Return (x, y) of the center of cell containing provided text 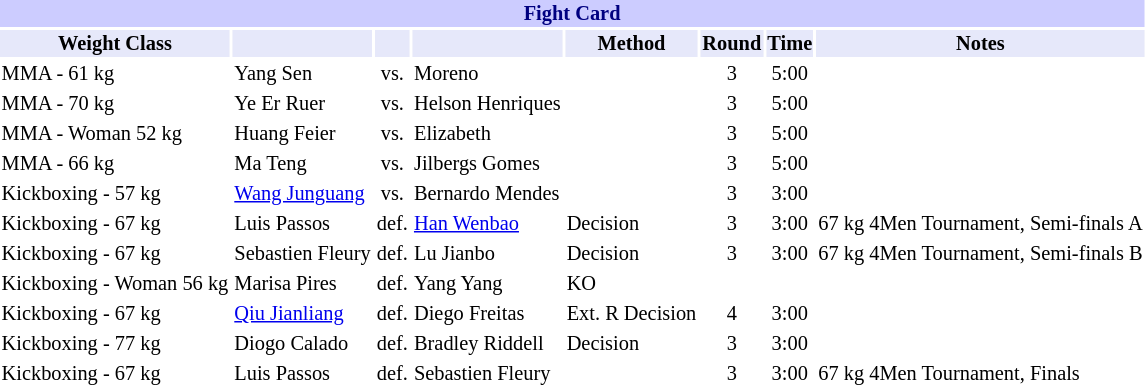
Moreno (487, 74)
MMA - 61 kg (115, 74)
4 (732, 314)
Sebastien Fleury (303, 254)
Yang Sen (303, 74)
Weight Class (115, 44)
Method (632, 44)
Lu Jianbo (487, 254)
Kickboxing - Woman 56 kg (115, 284)
Time (790, 44)
Jilbergs Gomes (487, 164)
MMA - 70 kg (115, 104)
MMA - 66 kg (115, 164)
Wang Junguang (303, 194)
Ma Teng (303, 164)
Ext. R Decision (632, 314)
Qiu Jianliang (303, 314)
Ye Er Ruer (303, 104)
Diogo Calado (303, 344)
67 kg 4Men Tournament, Semi-finals A (980, 224)
Kickboxing - 77 kg (115, 344)
KO (632, 284)
Huang Feier (303, 134)
Bernardo Mendes (487, 194)
Round (732, 44)
Luis Passos (303, 224)
Helson Henriques (487, 104)
Diego Freitas (487, 314)
Han Wenbao (487, 224)
Yang Yang (487, 284)
Elizabeth (487, 134)
MMA - Woman 52 kg (115, 134)
67 kg 4Men Tournament, Semi-finals B (980, 254)
Bradley Riddell (487, 344)
Marisa Pires (303, 284)
Notes (980, 44)
Fight Card (572, 14)
Kickboxing - 57 kg (115, 194)
